Provide the [X, Y] coordinate of the cell's center where the given text is located.  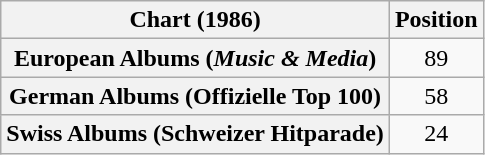
European Albums (Music & Media) [196, 58]
Chart (1986) [196, 20]
58 [436, 96]
Swiss Albums (Schweizer Hitparade) [196, 134]
German Albums (Offizielle Top 100) [196, 96]
89 [436, 58]
24 [436, 134]
Position [436, 20]
